Return (x, y) of the center of cell containing provided text 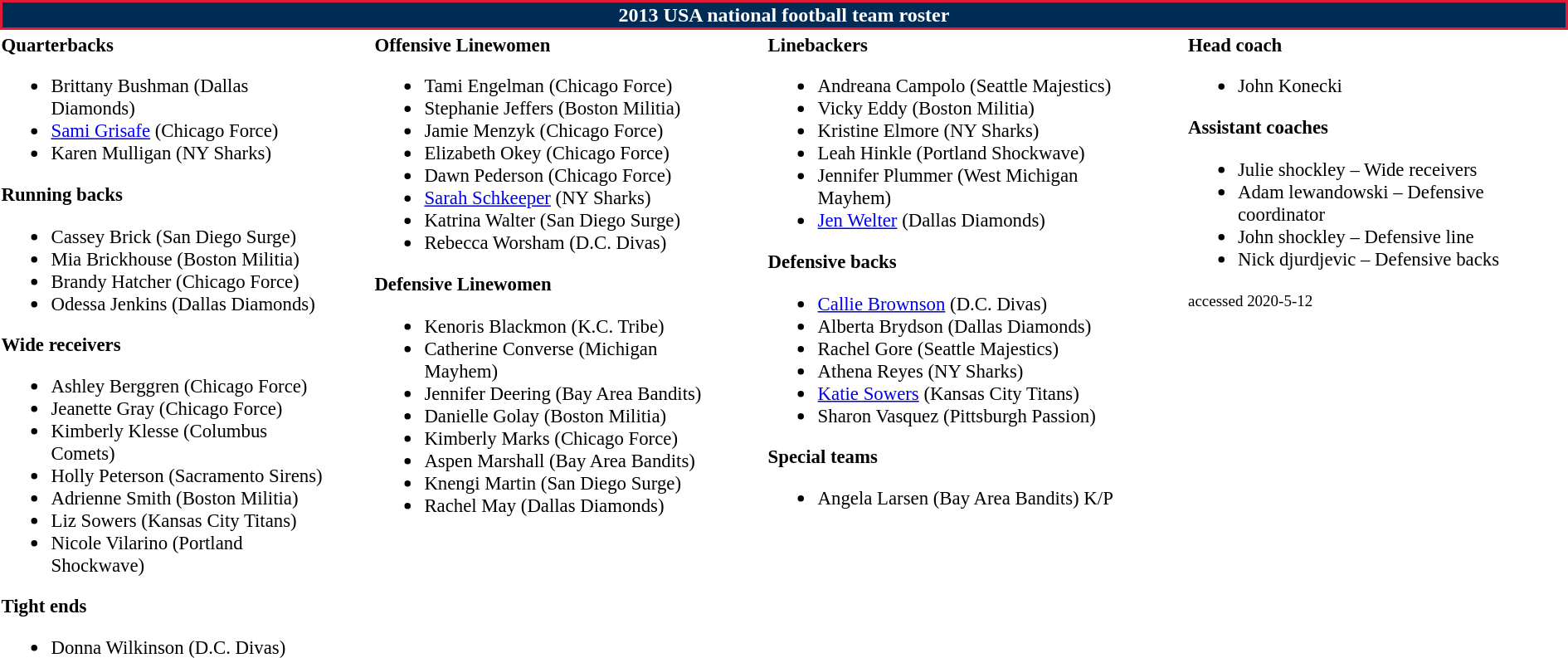
2013 USA national football team roster (784, 15)
